Output the (x, y) coordinate of the center of the cell containing the given text.  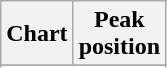
Peakposition (119, 34)
Chart (37, 34)
